Capture the cell that displays the provided text and extract its (X, Y) central coordinate. 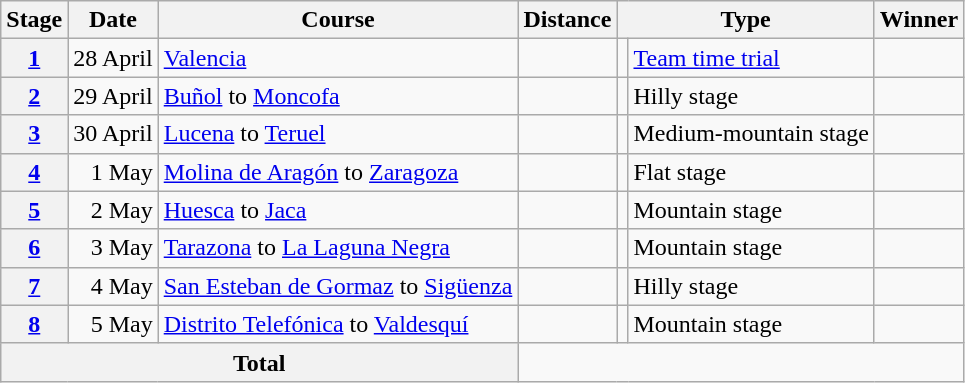
7 (34, 286)
4 May (113, 286)
29 April (113, 96)
2 May (113, 210)
Lucena to Teruel (338, 134)
3 (34, 134)
Winner (918, 20)
Course (338, 20)
4 (34, 172)
Stage (34, 20)
6 (34, 248)
Type (746, 20)
5 (34, 210)
1 May (113, 172)
30 April (113, 134)
Buñol to Moncofa (338, 96)
San Esteban de Gormaz to Sigüenza (338, 286)
Molina de Aragón to Zaragoza (338, 172)
Flat stage (751, 172)
8 (34, 324)
28 April (113, 58)
Team time trial (751, 58)
5 May (113, 324)
Valencia (338, 58)
Tarazona to La Laguna Negra (338, 248)
Date (113, 20)
1 (34, 58)
Medium-mountain stage (751, 134)
Total (260, 362)
3 May (113, 248)
Huesca to Jaca (338, 210)
Distrito Telefónica to Valdesquí (338, 324)
Distance (568, 20)
2 (34, 96)
